Identify which cell holds the provided text, then report its [X, Y] central coordinate. 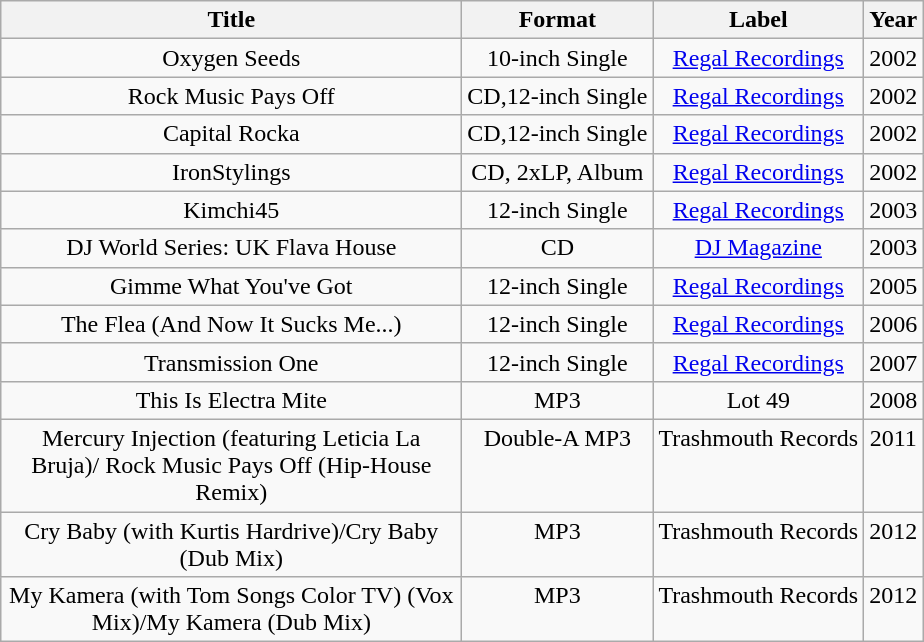
Capital Rocka [232, 134]
This Is Electra Mite [232, 400]
Label [758, 20]
2006 [894, 324]
Double-A MP3 [558, 465]
IronStylings [232, 172]
Lot 49 [758, 400]
Transmission One [232, 362]
2005 [894, 286]
DJ World Series: UK Flava House [232, 248]
Mercury Injection (featuring Leticia La Bruja)/ Rock Music Pays Off (Hip-House Remix) [232, 465]
Format [558, 20]
The Flea (And Now It Sucks Me...) [232, 324]
2011 [894, 465]
10-inch Single [558, 58]
Oxygen Seeds [232, 58]
2008 [894, 400]
Gimme What You've Got [232, 286]
Year [894, 20]
My Kamera (with Tom Songs Color TV) (Vox Mix)/My Kamera (Dub Mix) [232, 610]
CD [558, 248]
2007 [894, 362]
DJ Magazine [758, 248]
Cry Baby (with Kurtis Hardrive)/Cry Baby (Dub Mix) [232, 544]
Kimchi45 [232, 210]
Rock Music Pays Off [232, 96]
CD, 2xLP, Album [558, 172]
Title [232, 20]
